Extract the [x, y] coordinate from the center of the cell holding the provided text.  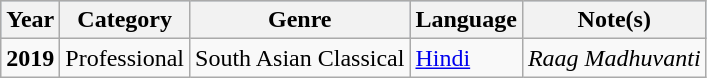
Hindi [466, 58]
2019 [30, 58]
Category [125, 20]
South Asian Classical [300, 58]
Raag Madhuvanti [614, 58]
Language [466, 20]
Genre [300, 20]
Year [30, 20]
Note(s) [614, 20]
Professional [125, 58]
